Detect which cell encompasses the target text, then output its [X, Y] center coordinate. 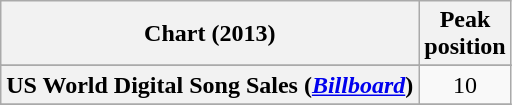
10 [465, 85]
US World Digital Song Sales (Billboard) [210, 85]
Chart (2013) [210, 34]
Peakposition [465, 34]
